Capture the cell that displays the provided text and extract its [x, y] central coordinate. 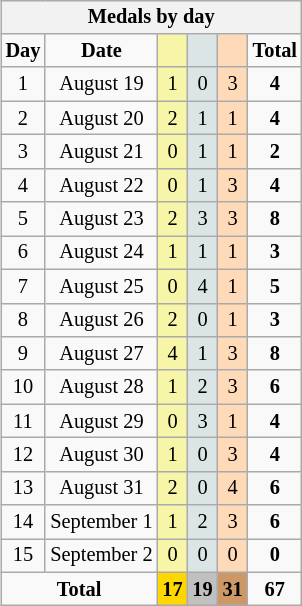
Medals by day [152, 17]
15 [24, 556]
13 [24, 488]
August 20 [101, 118]
Date [101, 51]
67 [275, 589]
August 26 [101, 320]
August 23 [101, 219]
9 [24, 354]
August 22 [101, 185]
Day [24, 51]
August 30 [101, 455]
19 [203, 589]
10 [24, 387]
14 [24, 522]
September 2 [101, 556]
August 21 [101, 152]
August 31 [101, 488]
August 24 [101, 253]
August 27 [101, 354]
12 [24, 455]
31 [233, 589]
August 28 [101, 387]
August 29 [101, 421]
17 [172, 589]
August 19 [101, 84]
7 [24, 286]
August 25 [101, 286]
September 1 [101, 522]
11 [24, 421]
